Find where the given text appears and provide that cell's center as [x, y] coordinate. 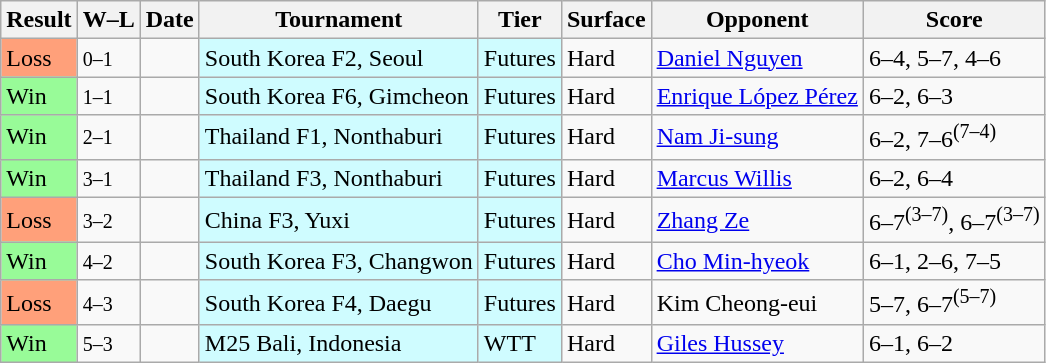
Date [170, 20]
Cho Min-hyeok [757, 261]
6–7(3–7), 6–7(3–7) [954, 220]
Zhang Ze [757, 220]
Marcus Willis [757, 178]
China F3, Yuxi [338, 220]
Thailand F1, Nonthaburi [338, 138]
Result [39, 20]
2–1 [108, 138]
Enrique López Pérez [757, 96]
5–7, 6–7(5–7) [954, 302]
6–1, 6–2 [954, 344]
Giles Hussey [757, 344]
Thailand F3, Nonthaburi [338, 178]
4–2 [108, 261]
Score [954, 20]
3–2 [108, 220]
Daniel Nguyen [757, 58]
South Korea F4, Daegu [338, 302]
South Korea F2, Seoul [338, 58]
Kim Cheong-eui [757, 302]
W–L [108, 20]
Surface [606, 20]
M25 Bali, Indonesia [338, 344]
6–1, 2–6, 7–5 [954, 261]
6–2, 6–3 [954, 96]
6–2, 7–6(7–4) [954, 138]
WTT [520, 344]
0–1 [108, 58]
Nam Ji-sung [757, 138]
South Korea F3, Changwon [338, 261]
1–1 [108, 96]
6–4, 5–7, 4–6 [954, 58]
South Korea F6, Gimcheon [338, 96]
4–3 [108, 302]
5–3 [108, 344]
Opponent [757, 20]
3–1 [108, 178]
Tournament [338, 20]
Tier [520, 20]
6–2, 6–4 [954, 178]
